From the cell containing the given text, extract its center point as [x, y] coordinate. 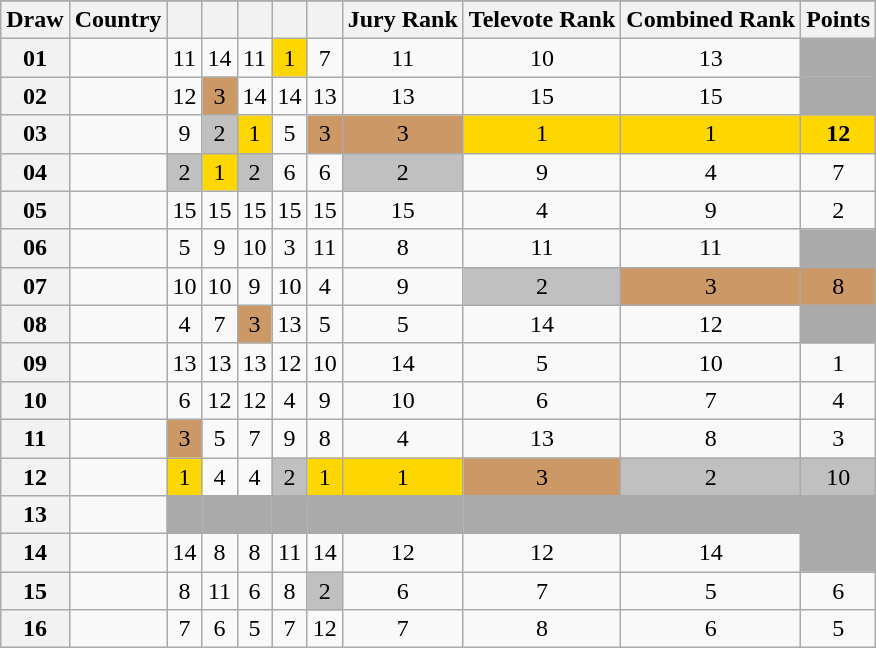
Televote Rank [542, 20]
Jury Rank [402, 20]
04 [35, 172]
Country [118, 20]
02 [35, 96]
Draw [35, 20]
06 [35, 248]
Points [838, 20]
08 [35, 324]
Combined Rank [711, 20]
09 [35, 362]
05 [35, 210]
01 [35, 58]
07 [35, 286]
03 [35, 134]
16 [35, 629]
